Identify which cell holds the provided text, then report its [X, Y] central coordinate. 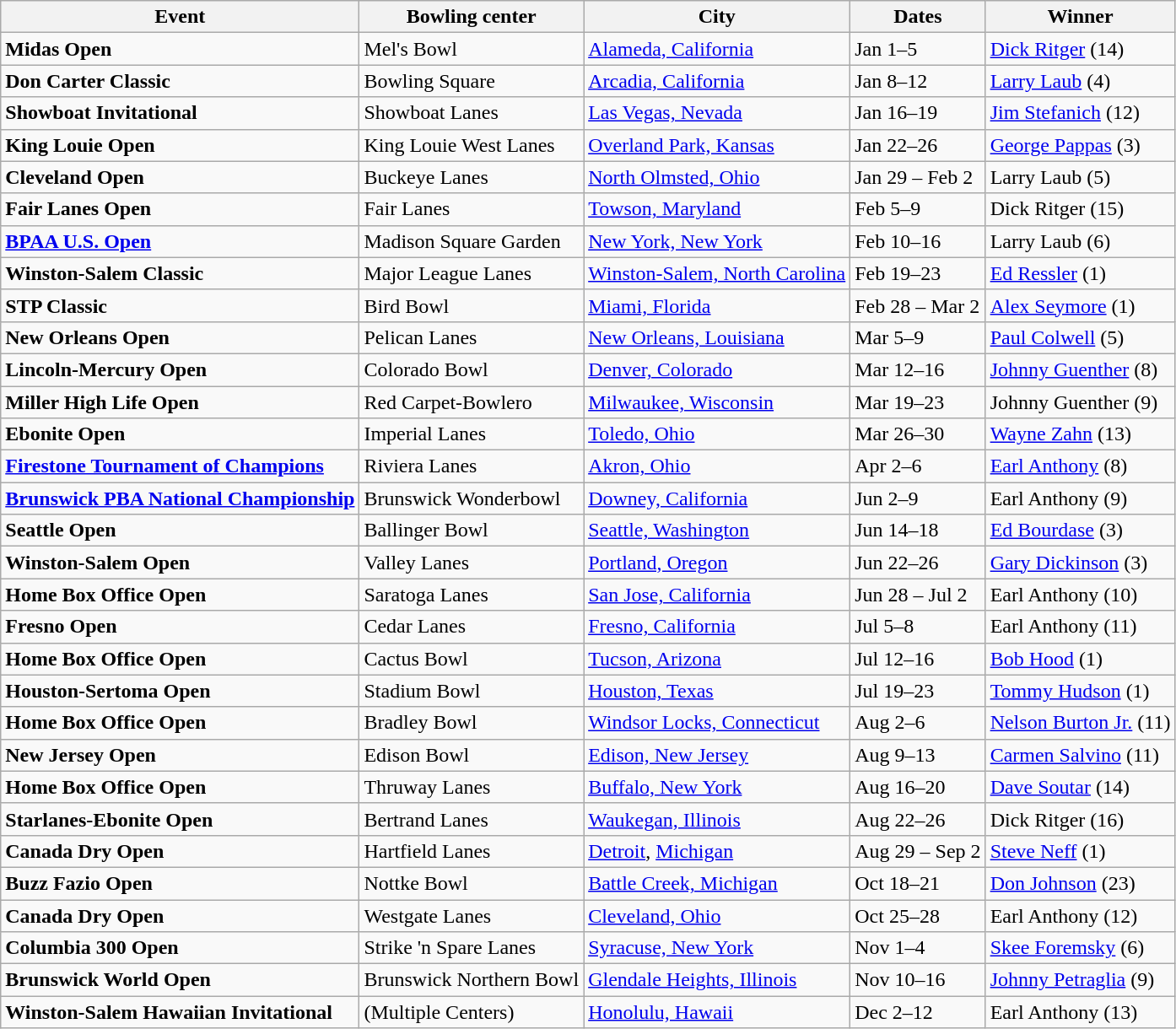
Mar 5–9 [918, 337]
Houston, Texas [717, 691]
Mar 26–30 [918, 434]
Cleveland, Ohio [717, 915]
Fair Lanes Open [181, 209]
Jun 28 – Jul 2 [918, 595]
Red Carpet-Bowlero [472, 402]
Starlanes-Ebonite Open [181, 819]
Aug 29 – Sep 2 [918, 851]
Wayne Zahn (13) [1080, 434]
Jan 16–19 [918, 113]
Dates [918, 17]
Carmen Salvino (11) [1080, 755]
Paul Colwell (5) [1080, 337]
Jun 22–26 [918, 563]
Ed Ressler (1) [1080, 273]
Stadium Bowl [472, 691]
Miller High Life Open [181, 402]
Don Carter Classic [181, 81]
Jul 5–8 [918, 627]
Earl Anthony (13) [1080, 1012]
Larry Laub (6) [1080, 241]
Buffalo, New York [717, 787]
Arcadia, California [717, 81]
Feb 19–23 [918, 273]
Brunswick World Open [181, 980]
Jan 22–26 [918, 145]
King Louie West Lanes [472, 145]
Oct 25–28 [918, 915]
Brunswick PBA National Championship [181, 498]
Bradley Bowl [472, 723]
Westgate Lanes [472, 915]
Saratoga Lanes [472, 595]
Jim Stefanich (12) [1080, 113]
Windsor Locks, Connecticut [717, 723]
Mel's Bowl [472, 49]
Gary Dickinson (3) [1080, 563]
Johnny Guenther (8) [1080, 369]
Johnny Guenther (9) [1080, 402]
Dick Ritger (16) [1080, 819]
Colorado Bowl [472, 369]
Detroit, Michigan [717, 851]
Seattle, Washington [717, 531]
Ebonite Open [181, 434]
Nelson Burton Jr. (11) [1080, 723]
Fresno, California [717, 627]
Dick Ritger (15) [1080, 209]
Earl Anthony (11) [1080, 627]
Imperial Lanes [472, 434]
Winner [1080, 17]
Steve Neff (1) [1080, 851]
New Jersey Open [181, 755]
Ed Bourdase (3) [1080, 531]
Jan 29 – Feb 2 [918, 177]
Tucson, Arizona [717, 659]
Jan 8–12 [918, 81]
Denver, Colorado [717, 369]
Edison, New Jersey [717, 755]
Skee Foremsky (6) [1080, 948]
Portland, Oregon [717, 563]
New Orleans Open [181, 337]
Dec 2–12 [918, 1012]
Pelican Lanes [472, 337]
Alameda, California [717, 49]
Mar 19–23 [918, 402]
Glendale Heights, Illinois [717, 980]
Aug 9–13 [918, 755]
Syracuse, New York [717, 948]
Bertrand Lanes [472, 819]
Houston-Sertoma Open [181, 691]
Firestone Tournament of Champions [181, 466]
Cactus Bowl [472, 659]
Apr 2–6 [918, 466]
Buzz Fazio Open [181, 883]
North Olmsted, Ohio [717, 177]
Alex Seymore (1) [1080, 305]
Jul 12–16 [918, 659]
Downey, California [717, 498]
Oct 18–21 [918, 883]
Jun 2–9 [918, 498]
Aug 22–26 [918, 819]
Fresno Open [181, 627]
George Pappas (3) [1080, 145]
Seattle Open [181, 531]
Valley Lanes [472, 563]
Battle Creek, Michigan [717, 883]
Aug 16–20 [918, 787]
Towson, Maryland [717, 209]
Winston-Salem Classic [181, 273]
Nov 1–4 [918, 948]
Jan 1–5 [918, 49]
Dave Soutar (14) [1080, 787]
Showboat Lanes [472, 113]
Feb 28 – Mar 2 [918, 305]
Lincoln-Mercury Open [181, 369]
Aug 2–6 [918, 723]
Jun 14–18 [918, 531]
Larry Laub (5) [1080, 177]
New York, New York [717, 241]
Earl Anthony (8) [1080, 466]
Dick Ritger (14) [1080, 49]
Nov 10–16 [918, 980]
Fair Lanes [472, 209]
Thruway Lanes [472, 787]
Nottke Bowl [472, 883]
Honolulu, Hawaii [717, 1012]
Overland Park, Kansas [717, 145]
Jul 19–23 [918, 691]
Major League Lanes [472, 273]
Hartfield Lanes [472, 851]
Feb 5–9 [918, 209]
Winston-Salem, North Carolina [717, 273]
Columbia 300 Open [181, 948]
Riviera Lanes [472, 466]
Strike 'n Spare Lanes [472, 948]
Earl Anthony (10) [1080, 595]
Ballinger Bowl [472, 531]
Milwaukee, Wisconsin [717, 402]
Showboat Invitational [181, 113]
Bob Hood (1) [1080, 659]
King Louie Open [181, 145]
Winston-Salem Hawaiian Invitational [181, 1012]
Larry Laub (4) [1080, 81]
Cedar Lanes [472, 627]
Bowling Square [472, 81]
Buckeye Lanes [472, 177]
Waukegan, Illinois [717, 819]
Earl Anthony (12) [1080, 915]
Feb 10–16 [918, 241]
Johnny Petraglia (9) [1080, 980]
City [717, 17]
San Jose, California [717, 595]
Midas Open [181, 49]
Edison Bowl [472, 755]
Cleveland Open [181, 177]
Las Vegas, Nevada [717, 113]
Don Johnson (23) [1080, 883]
Akron, Ohio [717, 466]
Miami, Florida [717, 305]
Winston-Salem Open [181, 563]
Event [181, 17]
Madison Square Garden [472, 241]
BPAA U.S. Open [181, 241]
Tommy Hudson (1) [1080, 691]
STP Classic [181, 305]
Toledo, Ohio [717, 434]
New Orleans, Louisiana [717, 337]
Brunswick Northern Bowl [472, 980]
Bowling center [472, 17]
Earl Anthony (9) [1080, 498]
Bird Bowl [472, 305]
(Multiple Centers) [472, 1012]
Mar 12–16 [918, 369]
Brunswick Wonderbowl [472, 498]
